Scan for the cell matching the given text and deliver its (x, y) coordinate at center. 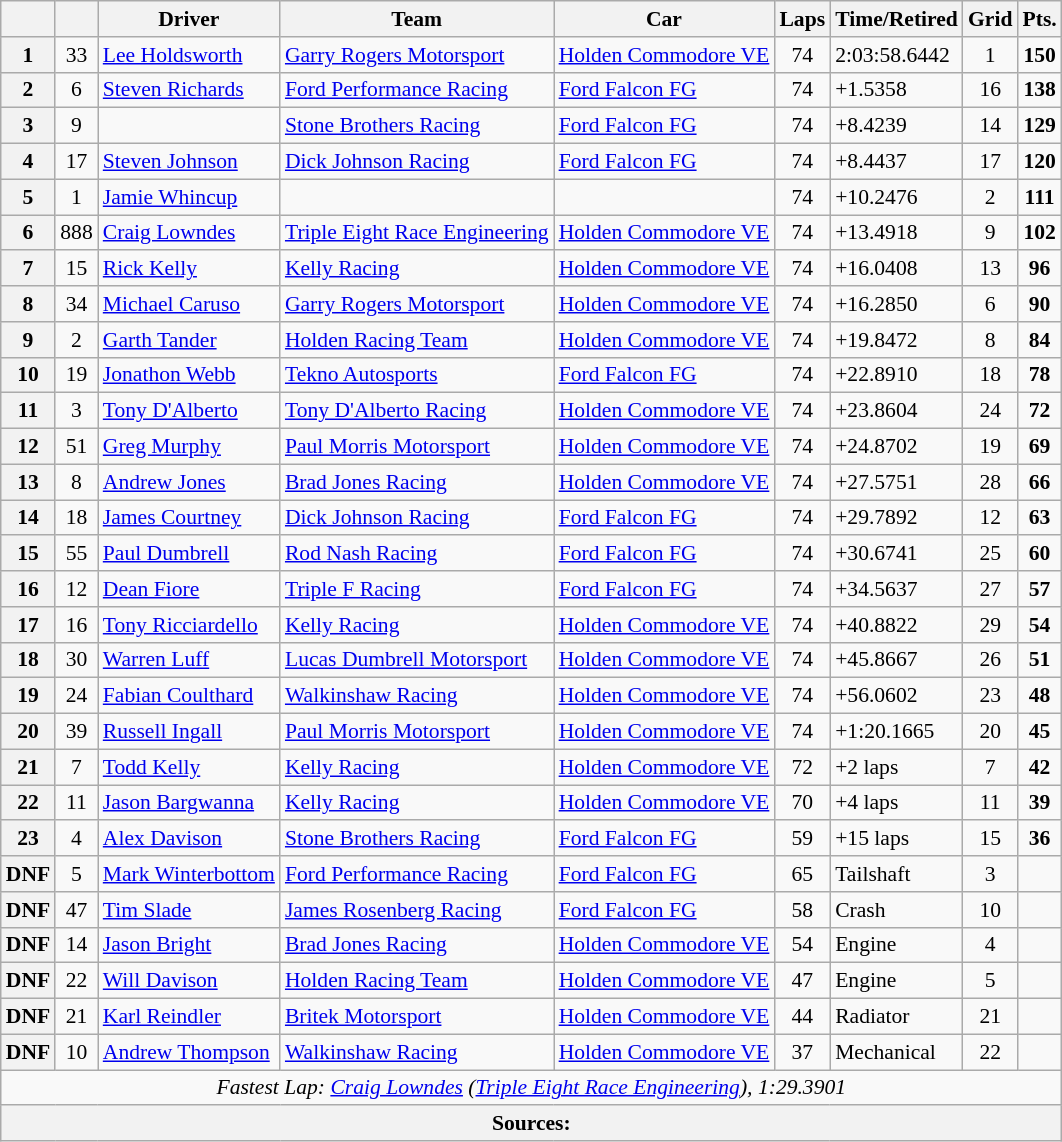
25 (990, 554)
Steven Johnson (189, 162)
120 (1039, 162)
150 (1039, 55)
Laps (802, 19)
102 (1039, 233)
Pts. (1039, 19)
26 (990, 660)
2:03:58.6442 (896, 55)
45 (1039, 732)
James Rosenberg Racing (417, 910)
Tony D'Alberto (189, 411)
55 (76, 554)
30 (76, 660)
58 (802, 910)
Michael Caruso (189, 304)
Triple Eight Race Engineering (417, 233)
Rod Nash Racing (417, 554)
Jamie Whincup (189, 197)
Triple F Racing (417, 589)
96 (1039, 269)
Greg Murphy (189, 447)
+29.7892 (896, 518)
65 (802, 874)
Tekno Autosports (417, 375)
+1:20.1665 (896, 732)
Tony D'Alberto Racing (417, 411)
+40.8822 (896, 625)
66 (1039, 482)
59 (802, 839)
+24.8702 (896, 447)
90 (1039, 304)
James Courtney (189, 518)
Sources: (532, 1124)
60 (1039, 554)
+23.8604 (896, 411)
33 (76, 55)
29 (990, 625)
Jonathon Webb (189, 375)
129 (1039, 126)
57 (1039, 589)
Andrew Thompson (189, 1052)
Time/Retired (896, 19)
+34.5637 (896, 589)
888 (76, 233)
+1.5358 (896, 90)
+56.0602 (896, 696)
Car (664, 19)
Jason Bright (189, 945)
Radiator (896, 1017)
Rick Kelly (189, 269)
Driver (189, 19)
48 (1039, 696)
+45.8667 (896, 660)
Fastest Lap: Craig Lowndes (Triple Eight Race Engineering), 1:29.3901 (532, 1088)
+10.2476 (896, 197)
+13.4918 (896, 233)
138 (1039, 90)
Craig Lowndes (189, 233)
34 (76, 304)
+22.8910 (896, 375)
Will Davison (189, 981)
Team (417, 19)
+30.6741 (896, 554)
Tony Ricciardello (189, 625)
Tim Slade (189, 910)
36 (1039, 839)
Russell Ingall (189, 732)
Fabian Coulthard (189, 696)
Tailshaft (896, 874)
Garth Tander (189, 340)
+8.4239 (896, 126)
Dean Fiore (189, 589)
42 (1039, 767)
+19.8472 (896, 340)
Karl Reindler (189, 1017)
27 (990, 589)
Grid (990, 19)
+4 laps (896, 803)
111 (1039, 197)
+16.0408 (896, 269)
44 (802, 1017)
84 (1039, 340)
63 (1039, 518)
28 (990, 482)
Paul Dumbrell (189, 554)
Mechanical (896, 1052)
78 (1039, 375)
Alex Davison (189, 839)
Mark Winterbottom (189, 874)
Lucas Dumbrell Motorsport (417, 660)
Lee Holdsworth (189, 55)
+2 laps (896, 767)
Warren Luff (189, 660)
Jason Bargwanna (189, 803)
37 (802, 1052)
+15 laps (896, 839)
+8.4437 (896, 162)
+16.2850 (896, 304)
Steven Richards (189, 90)
Crash (896, 910)
Britek Motorsport (417, 1017)
Andrew Jones (189, 482)
69 (1039, 447)
+27.5751 (896, 482)
Todd Kelly (189, 767)
70 (802, 803)
